Determine the (X, Y) coordinate at the center of the cell enclosing the given text.  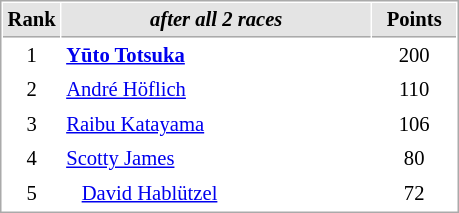
David Hablützel (216, 194)
3 (32, 124)
80 (414, 158)
106 (414, 124)
2 (32, 90)
André Höflich (216, 90)
Raibu Katayama (216, 124)
Yūto Totsuka (216, 56)
1 (32, 56)
Points (414, 20)
200 (414, 56)
5 (32, 194)
72 (414, 194)
Scotty James (216, 158)
Rank (32, 20)
4 (32, 158)
110 (414, 90)
after all 2 races (216, 20)
